Search for the cell housing the specified text and yield its (X, Y) center coordinate. 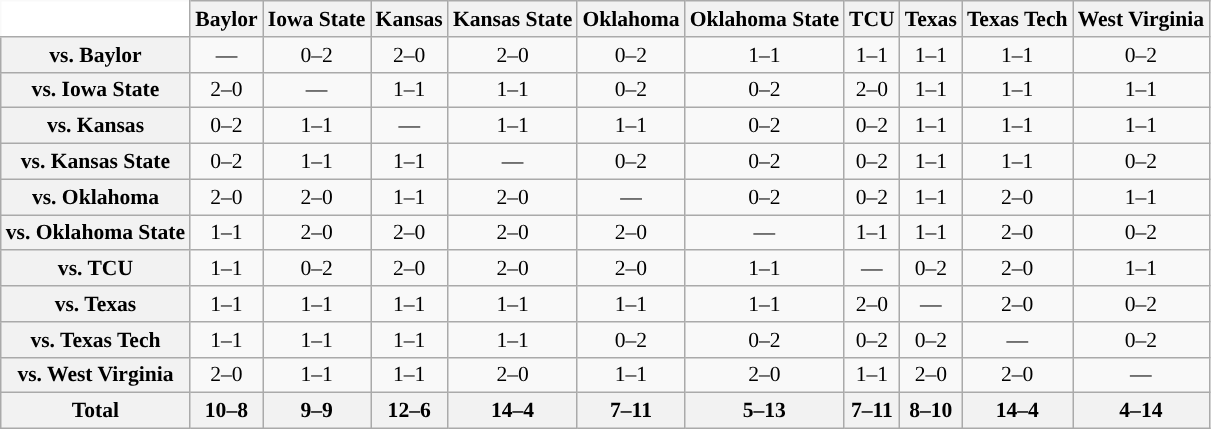
Texas (931, 19)
Kansas State (512, 19)
vs. Texas Tech (96, 340)
vs. Kansas (96, 126)
vs. Iowa State (96, 90)
9–9 (317, 411)
West Virginia (1142, 19)
Iowa State (317, 19)
Kansas (410, 19)
8–10 (931, 411)
vs. Baylor (96, 55)
12–6 (410, 411)
vs. Texas (96, 304)
10–8 (226, 411)
5–13 (764, 411)
vs. Oklahoma State (96, 233)
Texas Tech (1018, 19)
4–14 (1142, 411)
Oklahoma (630, 19)
vs. Oklahoma (96, 197)
Baylor (226, 19)
vs. TCU (96, 269)
Total (96, 411)
vs. West Virginia (96, 375)
TCU (872, 19)
vs. Kansas State (96, 162)
Oklahoma State (764, 19)
